Provide the [x, y] coordinate of the cell's center where the given text is located.  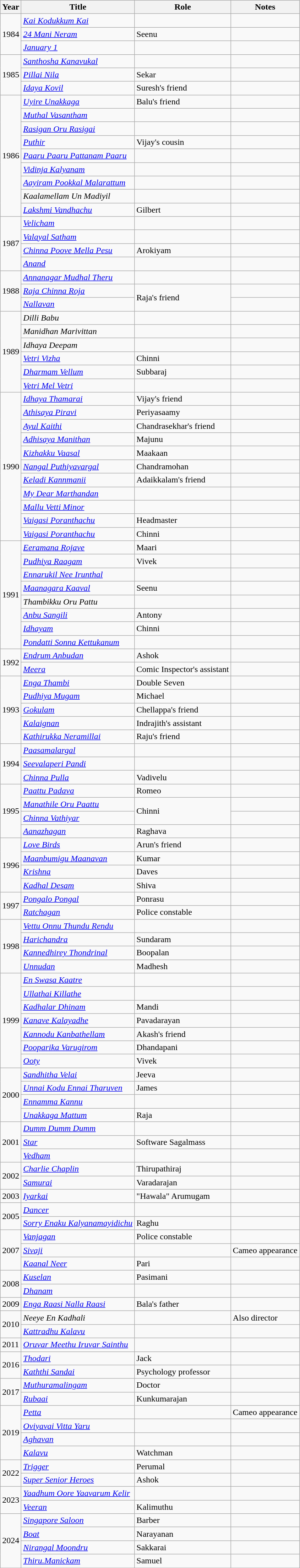
Raju's friend [182, 737]
Vijay's cousin [182, 142]
Title [78, 7]
Gilbert [182, 210]
Raja's friend [182, 297]
My Dear Marthandan [78, 493]
Vettu Onnu Thundu Rendu [78, 926]
Love Birds [78, 845]
Anbu Sangili [78, 615]
Headmaster [182, 520]
Paaru Paaru Pattanam Paaru [78, 155]
Bala's father [182, 1304]
1998 [11, 946]
1984 [11, 34]
Idhayam [78, 629]
Perumal [182, 1466]
Ullathai Killathe [78, 993]
Raghava [182, 831]
Thirupathiraj [182, 1169]
Maari [182, 547]
2002 [11, 1176]
Neeye En Kadhali [78, 1318]
Mallu Vetti Minor [78, 507]
Narayanan [182, 1534]
Software Sagalmass [182, 1142]
Anand [78, 264]
1999 [11, 1020]
Kuselan [78, 1277]
Seevalaperi Pandi [78, 764]
Also director [265, 1318]
Santhosha Kanavukal [78, 61]
Dancer [78, 1209]
2011 [11, 1345]
Comic Inspector's assistant [182, 669]
Ayul Kaithi [78, 426]
2007 [11, 1250]
Ooty [78, 1061]
Singapore Saloon [78, 1520]
Watchman [182, 1453]
Muthal Vasantham [78, 115]
Aanazhagan [78, 831]
James [182, 1088]
"Hawala" Arumugam [182, 1196]
Gokulam [78, 710]
Romeo [182, 791]
Puthir [78, 142]
Sekar [182, 75]
Maanbumigu Maanavan [78, 858]
Petta [78, 1412]
2016 [11, 1365]
Thodari [78, 1358]
Kalavu [78, 1453]
Unnai Kodu Ennai Tharuven [78, 1088]
Double Seven [182, 683]
Idaya Kovil [78, 88]
Uyire Unakkaga [78, 102]
1985 [11, 75]
Balu's friend [182, 102]
Dhandapani [182, 1048]
Ennarukil Nee Irunthal [78, 574]
Kizhakku Vaasal [78, 453]
2024 [11, 1541]
2003 [11, 1196]
Unakkaga Mattum [78, 1115]
1996 [11, 865]
Annanagar Mudhal Theru [78, 277]
Antony [182, 615]
Subbaraj [182, 372]
1989 [11, 351]
Arun's friend [182, 845]
Veeran [78, 1507]
2010 [11, 1324]
2001 [11, 1142]
Vanjagan [78, 1236]
Michael [182, 696]
Chinna Pulla [78, 777]
2008 [11, 1284]
Pari [182, 1264]
Pasimani [182, 1277]
Meera [78, 669]
Suresh's friend [182, 88]
Boopalan [182, 953]
Sundaram [182, 939]
1992 [11, 662]
Pudhiya Raagam [78, 561]
Thambikku Oru Pattu [78, 602]
Nallavan [78, 304]
Sivaji [78, 1250]
1995 [11, 811]
Charlie Chaplin [78, 1169]
1997 [11, 906]
Pongalo Pongal [78, 899]
Role [182, 7]
1986 [11, 155]
Shiva [182, 885]
Kanave Kalayadhe [78, 1020]
Kalaignan [78, 723]
Trigger [78, 1466]
Indrajith's assistant [182, 723]
Mandi [182, 1007]
Kai Kodukkum Kai [78, 21]
1994 [11, 764]
Vadivelu [182, 777]
Boat [78, 1534]
Vedham [78, 1155]
Endrum Anbudan [78, 656]
Pooparika Varugirom [78, 1048]
Vetri Mel Vetri [78, 385]
Oviyavai Vitta Yaru [78, 1426]
Enga Thambi [78, 683]
Rubaai [78, 1399]
2017 [11, 1392]
Varadarajan [182, 1182]
Barber [182, 1520]
Aayiram Pookkal Malarattum [78, 183]
Nangal Puthiyavargal [78, 466]
Chandrasekhar's friend [182, 426]
Kadhal Desam [78, 885]
Periyasaamy [182, 413]
Kaththi Sandai [78, 1372]
1991 [11, 595]
Oruvar Meethu Iruvar Sainthu [78, 1345]
Jeeva [182, 1075]
Kalimuthu [182, 1507]
Dharmam Vellum [78, 372]
Athisaya Piravi [78, 413]
Kaalamellam Un Madiyil [78, 196]
Valayal Satham [78, 237]
Samuel [182, 1561]
Chinna Poove Mella Pesu [78, 250]
Dumm Dumm Dumm [78, 1129]
Idhaya Deepam [78, 345]
Notes [265, 7]
Kattradhu Kalavu [78, 1331]
Daves [182, 872]
Thiru.Manickam [78, 1561]
Kannedhirey Thondrinal [78, 953]
Year [11, 7]
Muthuramalingam [78, 1385]
1993 [11, 710]
Psychology professor [182, 1372]
Paasamalargal [78, 750]
Chandramohan [182, 466]
Velicham [78, 223]
Ratchagan [78, 912]
2022 [11, 1473]
Jack [182, 1358]
Kaanal Neer [78, 1264]
1988 [11, 291]
1987 [11, 244]
Sakkarai [182, 1547]
Aghavan [78, 1439]
Adaikkalam's friend [182, 480]
Lakshmi Vandhachu [78, 210]
2009 [11, 1304]
Kumar [182, 858]
2005 [11, 1216]
Majunu [182, 439]
2000 [11, 1095]
Doctor [182, 1385]
Pavadarayan [182, 1020]
Enga Raasi Nalla Raasi [78, 1304]
Keladi Kannmanii [78, 480]
January 1 [78, 48]
Rasigan Oru Rasigai [78, 129]
Unnudan [78, 966]
Kathirukka Neramillai [78, 737]
Raja Chinna Roja [78, 291]
Raghu [182, 1223]
Iyarkai [78, 1196]
Arokiyam [182, 250]
Akash's friend [182, 1034]
Sandhitha Velai [78, 1075]
1990 [11, 466]
Yaadhum Oore Yaavarum Kelir [78, 1493]
Samurai [78, 1182]
Pondatti Sonna Kettukanum [78, 642]
Dhanam [78, 1291]
2019 [11, 1432]
Pudhiya Mugam [78, 696]
Star [78, 1142]
Idhaya Thamarai [78, 399]
Raja [182, 1115]
Super Senior Heroes [78, 1480]
Ennamma Kannu [78, 1102]
Manidhan Marivittan [78, 331]
Adhisaya Manithan [78, 439]
24 Mani Neram [78, 34]
Chinna Vathiyar [78, 818]
Madhesh [182, 966]
2023 [11, 1500]
Vijay's friend [182, 399]
Maanagara Kaaval [78, 588]
Vetri Vizha [78, 358]
Kadhalar Dhinam [78, 1007]
Vidinja Kalyanam [78, 169]
Paattu Padava [78, 791]
Kunkumarajan [182, 1399]
Krishna [78, 872]
Chellappa's friend [182, 710]
En Swasa Kaatre [78, 980]
Dilli Babu [78, 318]
Maakaan [182, 453]
Eeramana Rojave [78, 547]
Harichandra [78, 939]
Manathile Oru Paattu [78, 804]
Pillai Nila [78, 75]
Sorry Enaku Kalyanamayidichu [78, 1223]
Nirangal Moondru [78, 1547]
Ponrasu [182, 899]
Kannodu Kanbathellam [78, 1034]
